Scan for the cell matching the given text and deliver its (X, Y) coordinate at center. 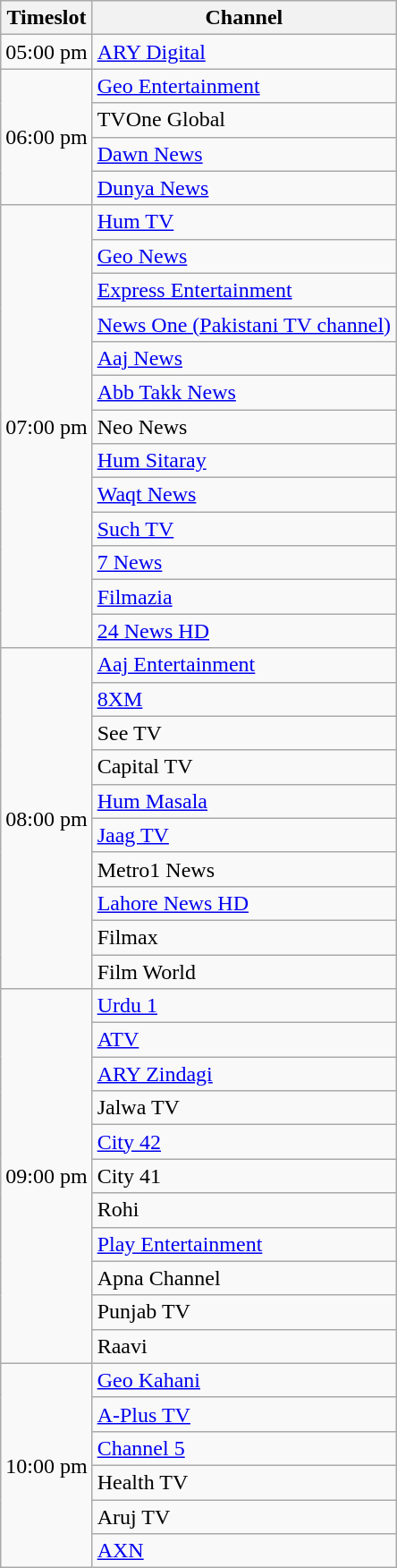
Raavi (243, 1346)
8XM (243, 699)
Hum TV (243, 222)
TVOne Global (243, 120)
Aruj TV (243, 1517)
A-Plus TV (243, 1414)
Express Entertainment (243, 290)
Play Entertainment (243, 1244)
Health TV (243, 1482)
Filmazia (243, 597)
08:00 pm (46, 818)
Dunya News (243, 188)
Waqt News (243, 495)
Aaj Entertainment (243, 665)
Geo Entertainment (243, 86)
Jaag TV (243, 835)
AXN (243, 1551)
Such TV (243, 529)
Metro1 News (243, 869)
7 News (243, 563)
Hum Masala (243, 801)
ARY Digital (243, 52)
Apna Channel (243, 1278)
06:00 pm (46, 137)
09:00 pm (46, 1176)
Capital TV (243, 767)
07:00 pm (46, 426)
Hum Sitaray (243, 461)
24 News HD (243, 631)
Channel (243, 18)
Geo Kahani (243, 1380)
Filmax (243, 937)
Aaj News (243, 358)
Urdu 1 (243, 1006)
Punjab TV (243, 1312)
Abb Takk News (243, 392)
Timeslot (46, 18)
Dawn News (243, 154)
Lahore News HD (243, 903)
Jalwa TV (243, 1108)
Channel 5 (243, 1448)
05:00 pm (46, 52)
City 42 (243, 1142)
Geo News (243, 256)
Rohi (243, 1210)
10:00 pm (46, 1465)
ATV (243, 1040)
ARY Zindagi (243, 1074)
Neo News (243, 427)
Film World (243, 971)
See TV (243, 733)
City 41 (243, 1176)
News One (Pakistani TV channel) (243, 324)
